Scan for the cell matching the given text and deliver its (x, y) coordinate at center. 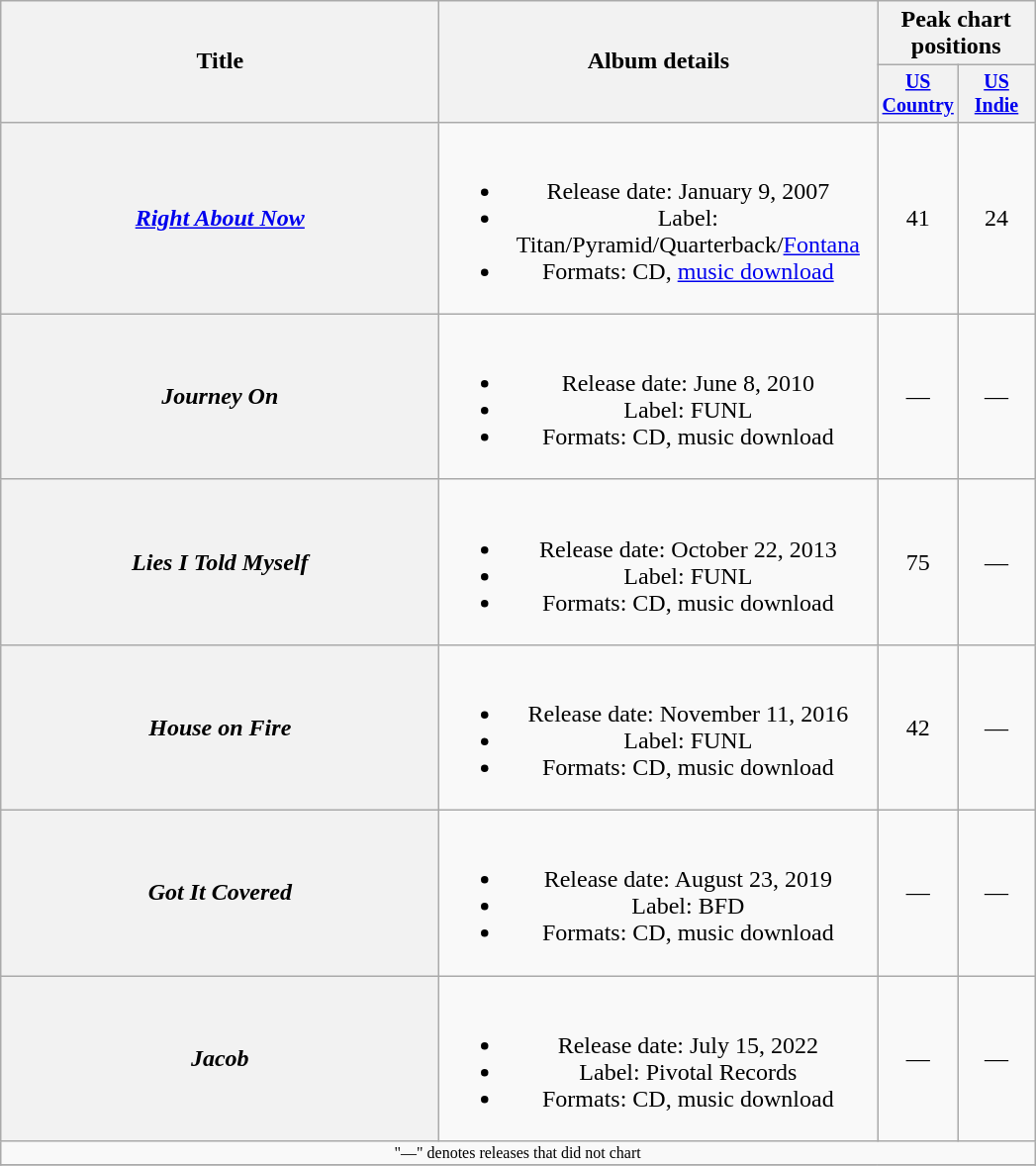
Release date: October 22, 2013Label: FUNLFormats: CD, music download (659, 562)
Lies I Told Myself (220, 562)
USIndie (997, 93)
Release date: August 23, 2019Label: BFDFormats: CD, music download (659, 893)
Got It Covered (220, 893)
Jacob (220, 1059)
Release date: June 8, 2010Label: FUNLFormats: CD, music download (659, 396)
Release date: July 15, 2022Label: Pivotal RecordsFormats: CD, music download (659, 1059)
Journey On (220, 396)
US Country (918, 93)
24 (997, 218)
75 (918, 562)
42 (918, 727)
Title (220, 61)
Release date: November 11, 2016Label: FUNLFormats: CD, music download (659, 727)
"—" denotes releases that did not chart (518, 1153)
Peak chartpositions (956, 34)
41 (918, 218)
Release date: January 9, 2007Label: Titan/Pyramid/Quarterback/FontanaFormats: CD, music download (659, 218)
House on Fire (220, 727)
Album details (659, 61)
Right About Now (220, 218)
